Provide the (X, Y) coordinate of the cell's center where the given text is located.  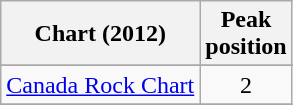
Canada Rock Chart (100, 85)
Peakposition (246, 34)
Chart (2012) (100, 34)
2 (246, 85)
